Return the [X, Y] coordinate for the center point of the cell that contains the specified text.  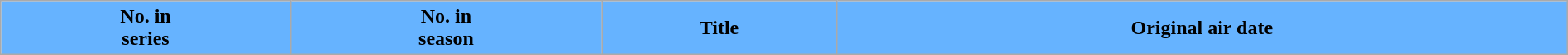
No. inseason [446, 28]
Title [719, 28]
Original air date [1202, 28]
No. inseries [146, 28]
